Capture the cell that displays the provided text and extract its (X, Y) central coordinate. 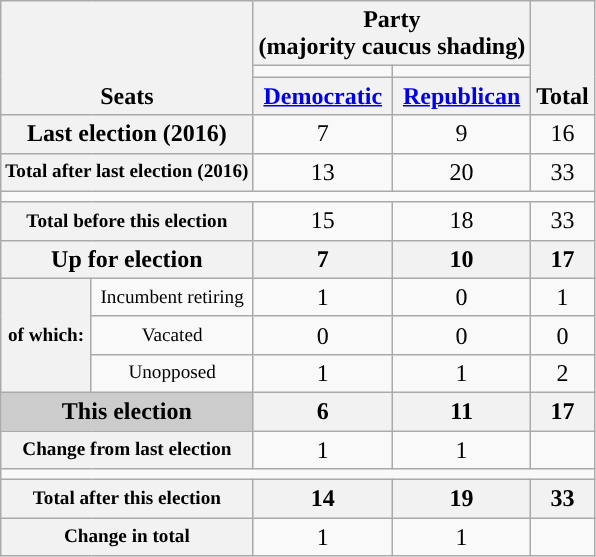
Vacated (172, 335)
18 (461, 221)
Party (majority caucus shading) (392, 34)
13 (323, 172)
14 (323, 499)
Incumbent retiring (172, 297)
of which: (46, 335)
Change in total (127, 537)
15 (323, 221)
Republican (461, 96)
16 (563, 134)
Total after last election (2016) (127, 172)
Unopposed (172, 373)
Democratic (323, 96)
19 (461, 499)
Total after this election (127, 499)
Seats (127, 58)
Total before this election (127, 221)
11 (461, 411)
6 (323, 411)
20 (461, 172)
This election (127, 411)
Last election (2016) (127, 134)
Total (563, 58)
10 (461, 259)
Change from last election (127, 449)
Up for election (127, 259)
9 (461, 134)
2 (563, 373)
